Return the (X, Y) coordinate for the center point of the cell that contains the specified text.  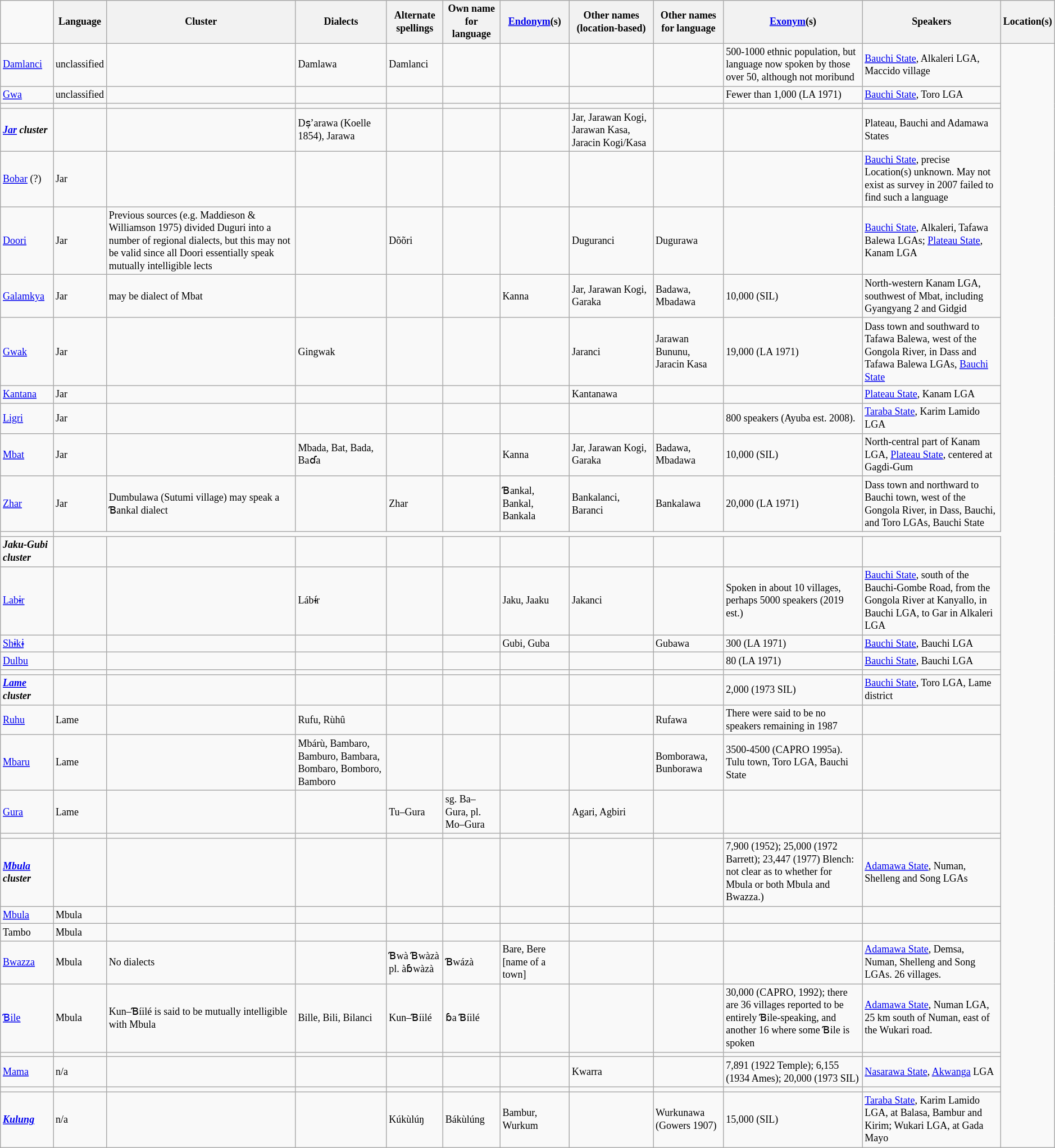
80 (LA 1971) (793, 661)
7,900 (1952); 25,000 (1972 Barrett); 23,447 (1977) Blench: not clear as to whether for Mbula or both Mbula and Bwazza.) (793, 872)
may be dialect of Mbat (201, 296)
Other names for language (689, 22)
Jaranci (611, 352)
Tu–Gura (415, 812)
300 (LA 1971) (793, 644)
Galamkya (27, 296)
Plateau State, Kanam LGA (931, 394)
ɓa Ɓíilé (471, 1018)
30,000 (CAPRO, 1992); there are 36 villages reported to be entirely Ɓile-speaking, and another 16 where some Ɓile is spoken (793, 1018)
Endonym(s) (535, 22)
Duguranci (611, 241)
Adamawa State, Numan LGA, 25 km south of Numan, east of the Wukari road. (931, 1018)
Kantana (27, 394)
Ɓwà Ɓwàzà pl. àɓwàzà (415, 963)
Bauchi State, Toro LGA (931, 94)
Rufu, Rùhû (341, 720)
Mbaru (27, 763)
Gubawa (689, 644)
Cluster (201, 22)
Taraba State, Karim Lamido LGA (931, 418)
Bille, Bili, Bilanci (341, 1018)
North-western Kanam LGA, southwest of Mbat, including Gyangyang 2 and Gidgid (931, 296)
Bauchi State, Alkaleri, Tafawa Balewa LGAs; Plateau State, Kanam LGA (931, 241)
Lábɨ́r (341, 600)
Adamawa State, Demsa, Numan, Shelleng and Song LGAs. 26 villages. (931, 963)
sg. Ba–Gura, pl. Mo–Gura (471, 812)
Agari, Agbiri (611, 812)
Doori (27, 241)
Bákùlúng (471, 1119)
Bare, Bere [name of a town] (535, 963)
No dialects (201, 963)
Gubi, Guba (535, 644)
Gwa (27, 94)
Damlawa (341, 65)
Bomborawa, Bunborawa (689, 763)
Tambo (27, 933)
Nasarawa State, Akwanga LGA (931, 1072)
Bauchi State, Toro LGA, Lame district (931, 690)
Dugurawa (689, 241)
Gura (27, 812)
Gingwak (341, 352)
Language (80, 22)
Bauchi State, south of the Bauchi-Gombe Road, from the Gongola River at Kanyallo, in Bauchi LGA, to Gar in Alkaleri LGA (931, 600)
Bobar (?) (27, 179)
Kulung (27, 1119)
Jar, Jarawan Kogi, Jarawan Kasa, Jaracin Kogi/Kasa (611, 130)
Rufawa (689, 720)
There were said to be no speakers remaining in 1987 (793, 720)
15,000 (SIL) (793, 1119)
Jaku, Jaaku (535, 600)
Dṣ’arawa (Koelle 1854), Jarawa (341, 130)
Kwarra (611, 1072)
Jarawan Bununu, Jaracin Kasa (689, 352)
Bambur, Wurkum (535, 1119)
Kantanawa (611, 394)
Mbat (27, 455)
Exonym(s) (793, 22)
Location(s) (1027, 22)
20,000 (LA 1971) (793, 503)
Mbada, Bat, Bada, Baɗa (341, 455)
Bankalanci, Baranci (611, 503)
Adamawa State, Numan, Shelleng and Song LGAs (931, 872)
Kun–Ɓíilé (415, 1018)
Ruhu (27, 720)
Speakers (931, 22)
Taraba State, Karim Lamido LGA, at Balasa, Bambur and Kirim; Wukari LGA, at Gada Mayo (931, 1119)
North-central part of Kanam LGA, Plateau State, centered at Gagdi-Gum (931, 455)
Ɓwázà (471, 963)
Dialects (341, 22)
Ɓankal, Bankal, Bankala (535, 503)
Jar cluster (27, 130)
Jakanci (611, 600)
Dumbulawa (Sutumi village) may speak a Ɓankal dialect (201, 503)
Wurkunawa (Gowers 1907) (689, 1119)
Dulbu (27, 661)
800 speakers (Ayuba est. 2008). (793, 418)
Gwak (27, 352)
Jaku-Gubi cluster (27, 552)
Shɨkɨ (27, 644)
Fewer than 1,000 (LA 1971) (793, 94)
500-1000 ethnic population, but language now spoken by those over 50, although not moribund (793, 65)
Dõõri (415, 241)
Mbula cluster (27, 872)
Bauchi State, precise Location(s) unknown. May not exist as survey in 2007 failed to find such a language (931, 179)
Mbárù, Bambaro, Bamburo, Bambara, Bombaro, Bomboro, Bamboro (341, 763)
3500-4500 (CAPRO 1995a). Tulu town, Toro LGA, Bauchi State (793, 763)
Lame cluster (27, 690)
Kúkùlúŋ (415, 1119)
Other names (location-based) (611, 22)
Ɓile (27, 1018)
Alternate spellings (415, 22)
Bankalawa (689, 503)
Bwazza (27, 963)
7,891 (1922 Temple); 6,155 (1934 Ames); 20,000 (1973 SIL) (793, 1072)
19,000 (LA 1971) (793, 352)
Kun–Ɓíilé is said to be mutually intelligible with Mbula (201, 1018)
Plateau, Bauchi and Adamawa States (931, 130)
Labɨr (27, 600)
Ligri (27, 418)
Dass town and northward to Bauchi town, west of the Gongola River, in Dass, Bauchi, and Toro LGAs, Bauchi State (931, 503)
Spoken in about 10 villages, perhaps 5000 speakers (2019 est.) (793, 600)
Own name for language (471, 22)
Mama (27, 1072)
Bauchi State, Alkaleri LGA, Maccido village (931, 65)
Dass town and southward to Tafawa Balewa, west of the Gongola River, in Dass and Tafawa Balewa LGAs, Bauchi State (931, 352)
2,000 (1973 SIL) (793, 690)
